Find where the given text appears and provide that cell's center as [X, Y] coordinate. 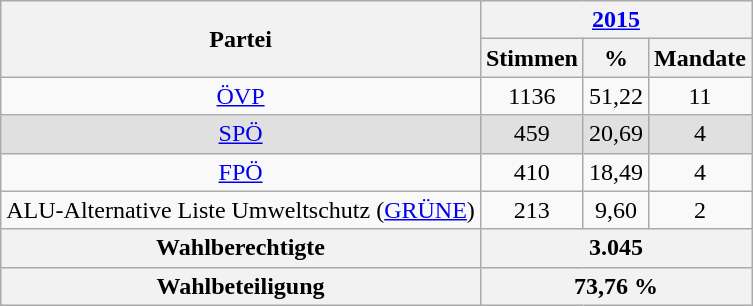
51,22 [616, 96]
213 [532, 210]
73,76 % [616, 286]
% [616, 58]
Wahlbeteiligung [241, 286]
459 [532, 134]
ALU-Alternative Liste Umweltschutz (GRÜNE) [241, 210]
ÖVP [241, 96]
Stimmen [532, 58]
2015 [616, 20]
Wahlberechtigte [241, 248]
20,69 [616, 134]
1136 [532, 96]
18,49 [616, 172]
3.045 [616, 248]
2 [700, 210]
9,60 [616, 210]
SPÖ [241, 134]
Mandate [700, 58]
FPÖ [241, 172]
11 [700, 96]
410 [532, 172]
Partei [241, 39]
